Return the [X, Y] coordinate for the center point of the cell that contains the specified text.  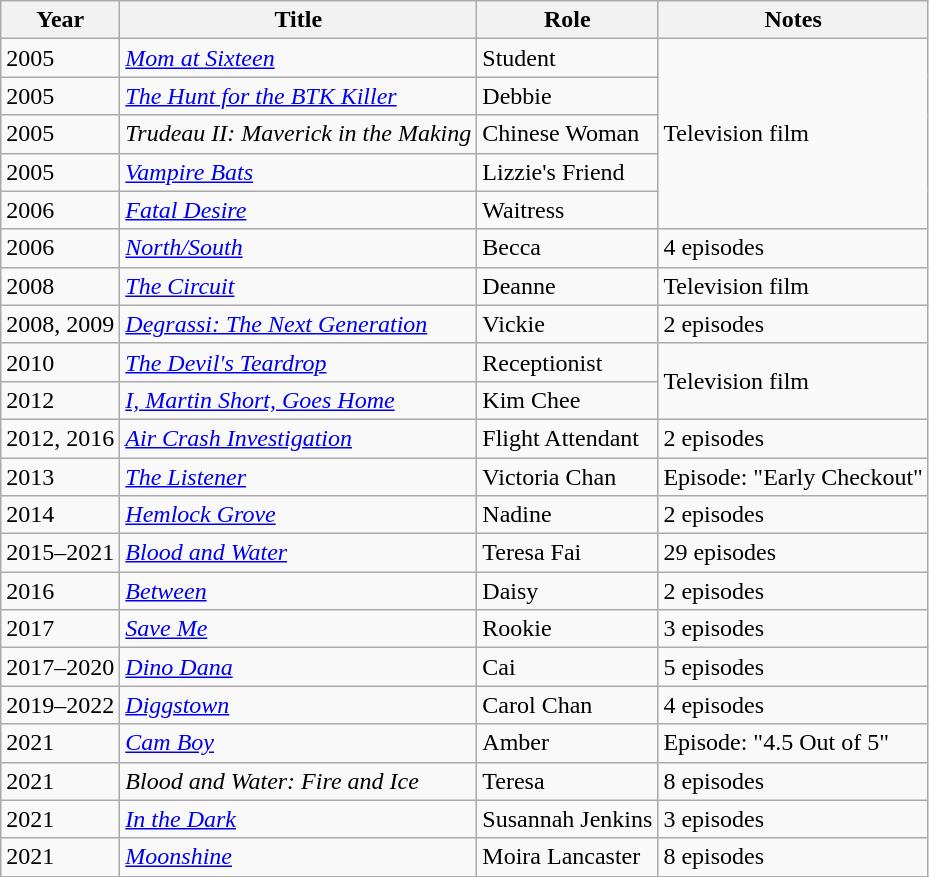
Dino Dana [298, 667]
Teresa Fai [568, 553]
Air Crash Investigation [298, 438]
2008, 2009 [60, 324]
Debbie [568, 96]
Save Me [298, 629]
In the Dark [298, 819]
Between [298, 591]
I, Martin Short, Goes Home [298, 400]
Blood and Water [298, 553]
Teresa [568, 781]
Role [568, 20]
Moira Lancaster [568, 857]
Vickie [568, 324]
Victoria Chan [568, 477]
Chinese Woman [568, 134]
2017–2020 [60, 667]
2012 [60, 400]
Fatal Desire [298, 210]
Cam Boy [298, 743]
Daisy [568, 591]
2015–2021 [60, 553]
Deanne [568, 286]
5 episodes [794, 667]
Waitress [568, 210]
North/South [298, 248]
2017 [60, 629]
Kim Chee [568, 400]
Susannah Jenkins [568, 819]
Becca [568, 248]
Amber [568, 743]
Cai [568, 667]
Degrassi: The Next Generation [298, 324]
The Circuit [298, 286]
The Hunt for the BTK Killer [298, 96]
Lizzie's Friend [568, 172]
The Listener [298, 477]
Carol Chan [568, 705]
Diggstown [298, 705]
Episode: "4.5 Out of 5" [794, 743]
2010 [60, 362]
Vampire Bats [298, 172]
2019–2022 [60, 705]
29 episodes [794, 553]
Year [60, 20]
Flight Attendant [568, 438]
2016 [60, 591]
Episode: "Early Checkout" [794, 477]
The Devil's Teardrop [298, 362]
Title [298, 20]
Hemlock Grove [298, 515]
Notes [794, 20]
Mom at Sixteen [298, 58]
Nadine [568, 515]
Moonshine [298, 857]
Trudeau II: Maverick in the Making [298, 134]
2008 [60, 286]
Rookie [568, 629]
2012, 2016 [60, 438]
2014 [60, 515]
Blood and Water: Fire and Ice [298, 781]
Student [568, 58]
Receptionist [568, 362]
2013 [60, 477]
